Provide the [x, y] coordinate of the cell's center where the given text is located.  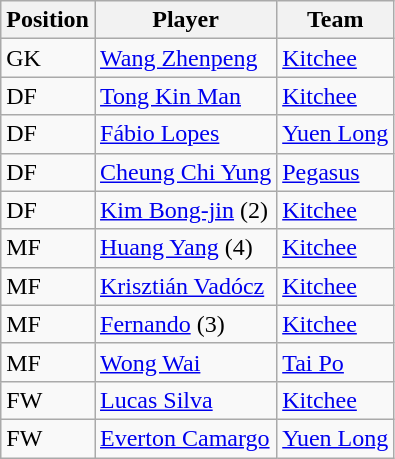
Cheung Chi Yung [185, 172]
Everton Camargo [185, 438]
Lucas Silva [185, 400]
Fábio Lopes [185, 134]
Player [185, 20]
Fernando (3) [185, 324]
Krisztián Vadócz [185, 286]
Position [48, 20]
Wong Wai [185, 362]
Tai Po [336, 362]
Wang Zhenpeng [185, 58]
Huang Yang (4) [185, 248]
Team [336, 20]
Pegasus [336, 172]
Kim Bong-jin (2) [185, 210]
Tong Kin Man [185, 96]
GK [48, 58]
